Find where the given text appears and provide that cell's center as [X, Y] coordinate. 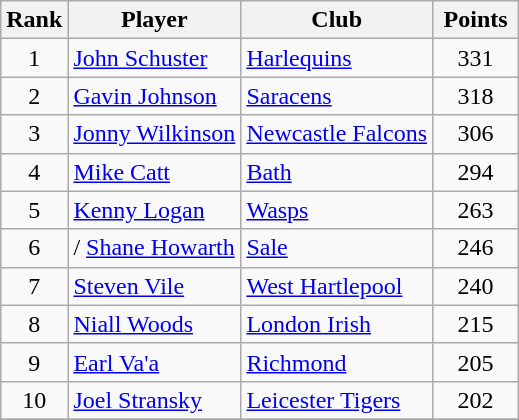
306 [476, 134]
263 [476, 210]
3 [34, 134]
10 [34, 400]
Jonny Wilkinson [154, 134]
Niall Woods [154, 324]
Player [154, 20]
London Irish [337, 324]
6 [34, 248]
Joel Stransky [154, 400]
294 [476, 172]
Leicester Tigers [337, 400]
Mike Catt [154, 172]
240 [476, 286]
Gavin Johnson [154, 96]
4 [34, 172]
John Schuster [154, 58]
Wasps [337, 210]
Bath [337, 172]
205 [476, 362]
8 [34, 324]
Club [337, 20]
West Hartlepool [337, 286]
5 [34, 210]
Saracens [337, 96]
1 [34, 58]
Earl Va'a [154, 362]
7 [34, 286]
Rank [34, 20]
Sale [337, 248]
246 [476, 248]
215 [476, 324]
9 [34, 362]
331 [476, 58]
Harlequins [337, 58]
Richmond [337, 362]
318 [476, 96]
Steven Vile [154, 286]
2 [34, 96]
Points [476, 20]
202 [476, 400]
Kenny Logan [154, 210]
/ Shane Howarth [154, 248]
Newcastle Falcons [337, 134]
